Search for the cell housing the specified text and yield its [x, y] center coordinate. 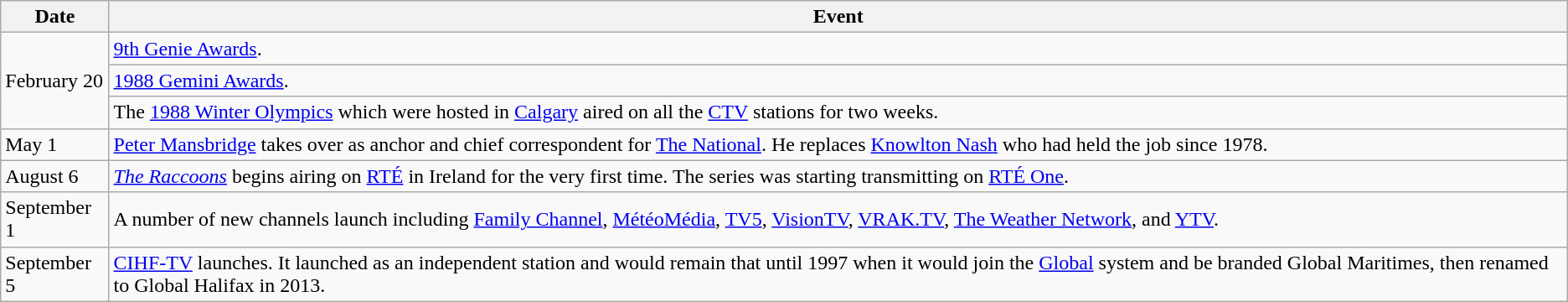
February 20 [55, 81]
September 5 [55, 273]
Event [838, 17]
9th Genie Awards. [838, 49]
1988 Gemini Awards. [838, 81]
Peter Mansbridge takes over as anchor and chief correspondent for The National. He replaces Knowlton Nash who had held the job since 1978. [838, 144]
The 1988 Winter Olympics which were hosted in Calgary aired on all the CTV stations for two weeks. [838, 112]
The Raccoons begins airing on RTÉ in Ireland for the very first time. The series was starting transmitting on RTÉ One. [838, 176]
A number of new channels launch including Family Channel, MétéoMédia, TV5, VisionTV, VRAK.TV, The Weather Network, and YTV. [838, 220]
May 1 [55, 144]
August 6 [55, 176]
September 1 [55, 220]
Date [55, 17]
